Output the [X, Y] coordinate of the center of the cell containing the given text.  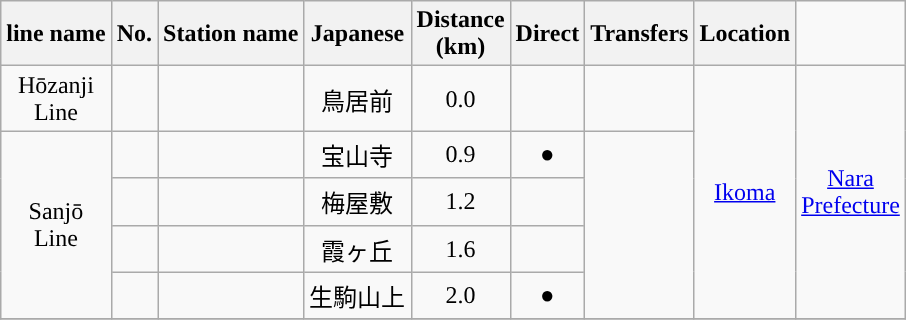
Station name [231, 34]
1.2 [460, 202]
Japanese [358, 34]
生駒山上 [358, 296]
Distance(km) [460, 34]
2.0 [460, 296]
霞ヶ丘 [358, 248]
0.9 [460, 154]
Location [745, 34]
NaraPrefecture [851, 192]
宝山寺 [358, 154]
Ikoma [745, 192]
鳥居前 [358, 98]
1.6 [460, 248]
No. [134, 34]
line name [56, 34]
0.0 [460, 98]
HōzanjiLine [56, 98]
梅屋敷 [358, 202]
Direct [548, 34]
SanjōLine [56, 225]
Transfers [640, 34]
